Determine the [X, Y] coordinate at the center of the cell enclosing the given text.  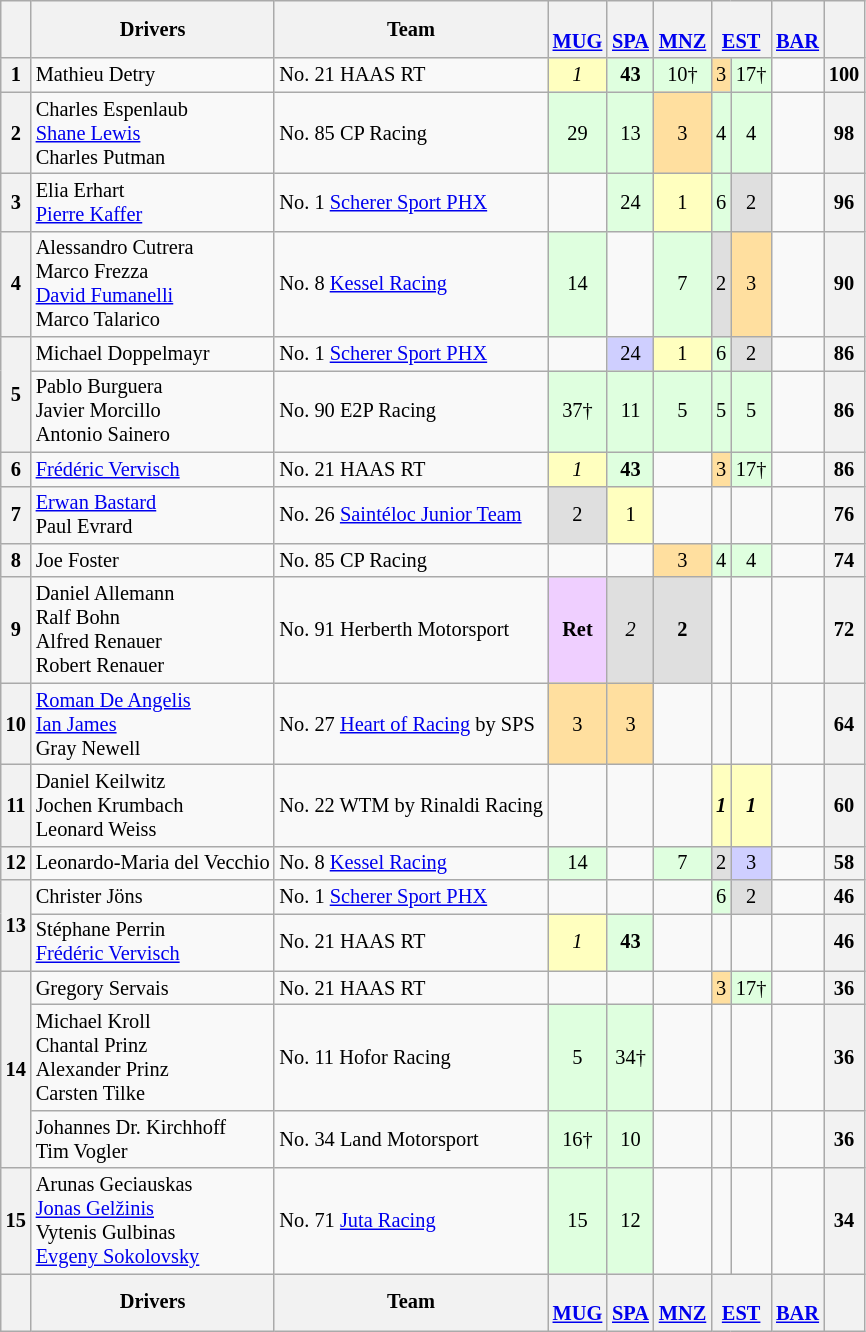
Ret [578, 630]
Arunas Geciauskas Jonas Gelžinis Vytenis Gulbinas Evgeny Sokolovsky [153, 1221]
Mathieu Detry [153, 75]
60 [844, 805]
No. 27 Heart of Racing by SPS [410, 724]
No. 22 WTM by Rinaldi Racing [410, 805]
Roman De Angelis Ian James Gray Newell [153, 724]
98 [844, 133]
No. 11 Hofor Racing [410, 1057]
34† [630, 1057]
90 [844, 284]
8 [16, 560]
Charles Espenlaub Shane Lewis Charles Putman [153, 133]
Stéphane Perrin Frédéric Vervisch [153, 942]
72 [844, 630]
No. 91 Herberth Motorsport [410, 630]
Frédéric Vervisch [153, 469]
74 [844, 560]
58 [844, 863]
Michael Doppelmayr [153, 354]
Alessandro Cutrera Marco Frezza David Fumanelli Marco Talarico [153, 284]
37† [578, 411]
No. 90 E2P Racing [410, 411]
Gregory Servais [153, 988]
Erwan Bastard Paul Evrard [153, 515]
10† [682, 75]
64 [844, 724]
76 [844, 515]
96 [844, 202]
Pablo Burguera Javier Morcillo Antonio Sainero [153, 411]
Daniel Allemann Ralf Bohn Alfred Renauer Robert Renauer [153, 630]
34 [844, 1221]
No. 26 Saintéloc Junior Team [410, 515]
Daniel Keilwitz Jochen Krumbach Leonard Weiss [153, 805]
Joe Foster [153, 560]
9 [16, 630]
Leonardo-Maria del Vecchio [153, 863]
29 [578, 133]
No. 71 Juta Racing [410, 1221]
Johannes Dr. Kirchhoff Tim Vogler [153, 1139]
No. 34 Land Motorsport [410, 1139]
16† [578, 1139]
Elia Erhart Pierre Kaffer [153, 202]
Christer Jöns [153, 897]
100 [844, 75]
Michael Kroll Chantal Prinz Alexander Prinz Carsten Tilke [153, 1057]
